Scan for the cell matching the given text and deliver its (X, Y) coordinate at center. 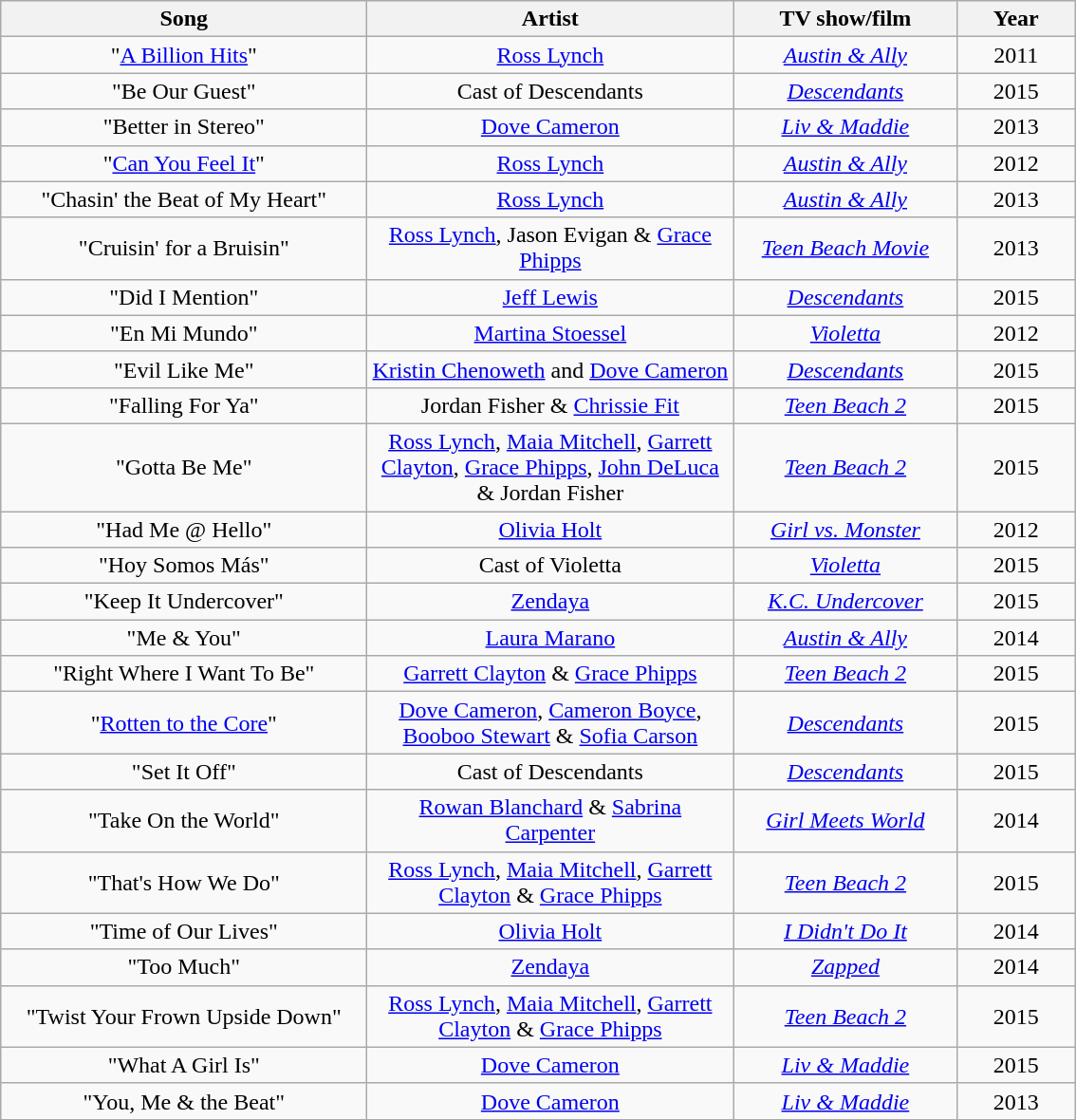
Ross Lynch, Maia Mitchell, Garrett Clayton, Grace Phipps, John DeLuca & Jordan Fisher (550, 467)
Jeff Lewis (550, 297)
"Time of Our Lives" (184, 931)
"A Billion Hits" (184, 55)
Cast of Violetta (550, 566)
Martina Stoessel (550, 333)
"Falling For Ya" (184, 405)
Year (1016, 19)
TV show/film (845, 19)
Dove Cameron, Cameron Boyce, Booboo Stewart & Sofia Carson (550, 723)
Girl Meets World (845, 820)
Zapped (845, 967)
"Twist Your Frown Upside Down" (184, 1016)
"Keep It Undercover" (184, 602)
"What A Girl Is" (184, 1065)
"Gotta Be Me" (184, 467)
"Me & You" (184, 638)
Ross Lynch, Jason Evigan & Grace Phipps (550, 249)
Jordan Fisher & Chrissie Fit (550, 405)
2011 (1016, 55)
"Right Where I Want To Be" (184, 674)
"Had Me @ Hello" (184, 529)
"Evil Like Me" (184, 369)
"Set It Off" (184, 772)
"Cruisin' for a Bruisin" (184, 249)
Kristin Chenoweth and Dove Cameron (550, 369)
Laura Marano (550, 638)
"Rotten to the Core" (184, 723)
Garrett Clayton & Grace Phipps (550, 674)
Artist (550, 19)
Rowan Blanchard & Sabrina Carpenter (550, 820)
Girl vs. Monster (845, 529)
"Be Our Guest" (184, 91)
"Better in Stereo" (184, 127)
"Can You Feel It" (184, 163)
Song (184, 19)
Teen Beach Movie (845, 249)
"That's How We Do" (184, 883)
"Too Much" (184, 967)
"Hoy Somos Más" (184, 566)
"You, Me & the Beat" (184, 1101)
"Did I Mention" (184, 297)
I Didn't Do It (845, 931)
"En Mi Mundo" (184, 333)
"Chasin' the Beat of My Heart" (184, 199)
"Take On the World" (184, 820)
K.C. Undercover (845, 602)
